Identify which cell holds the provided text, then report its (x, y) central coordinate. 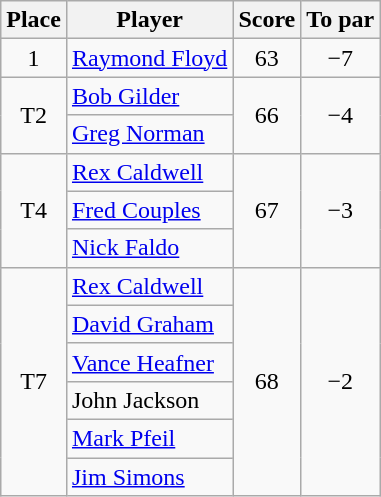
−3 (340, 210)
T7 (34, 381)
67 (267, 210)
−4 (340, 115)
Player (149, 20)
Place (34, 20)
Mark Pfeil (149, 438)
Greg Norman (149, 134)
Jim Simons (149, 477)
To par (340, 20)
−7 (340, 58)
1 (34, 58)
T4 (34, 210)
Bob Gilder (149, 96)
Raymond Floyd (149, 58)
Fred Couples (149, 210)
66 (267, 115)
−2 (340, 381)
David Graham (149, 324)
T2 (34, 115)
68 (267, 381)
John Jackson (149, 400)
Score (267, 20)
Vance Heafner (149, 362)
63 (267, 58)
Nick Faldo (149, 248)
